Search for the cell housing the specified text and yield its (X, Y) center coordinate. 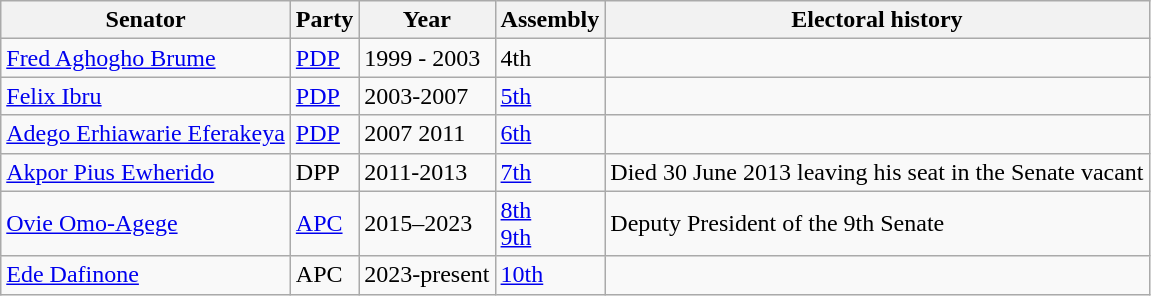
Felix Ibru (146, 96)
Assembly (550, 20)
Year (427, 20)
4th (550, 58)
10th (550, 275)
1999 - 2003 (427, 58)
2003-2007 (427, 96)
Electoral history (877, 20)
DPP (324, 172)
Adego Erhiawarie Eferakeya (146, 134)
6th (550, 134)
Died 30 June 2013 leaving his seat in the Senate vacant (877, 172)
7th (550, 172)
5th (550, 96)
Party (324, 20)
Ovie Omo-Agege (146, 224)
Senator (146, 20)
2011-2013 (427, 172)
2015–2023 (427, 224)
Akpor Pius Ewherido (146, 172)
Fred Aghogho Brume (146, 58)
8th9th (550, 224)
Deputy President of the 9th Senate (877, 224)
2007 2011 (427, 134)
2023-present (427, 275)
Ede Dafinone (146, 275)
